Locate the cell with the specified text and output its [x, y] center coordinate. 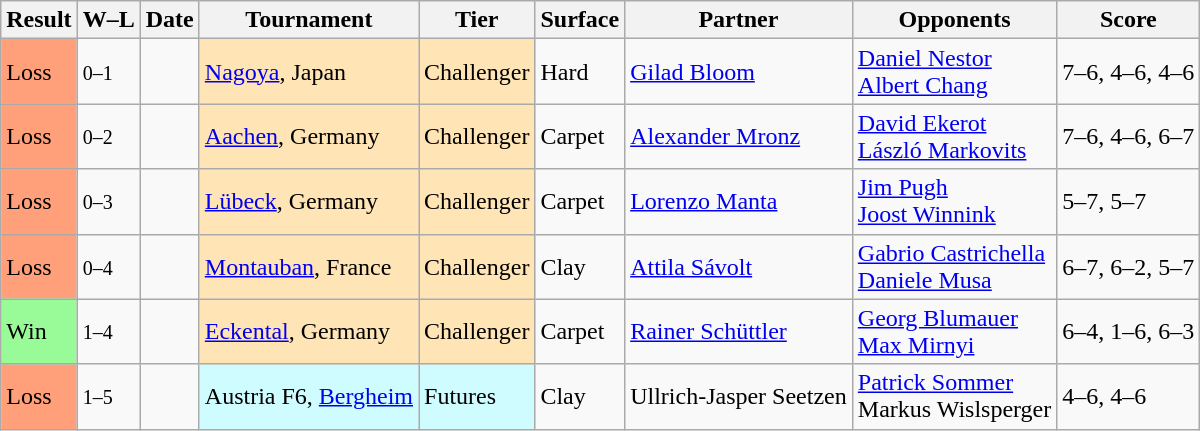
Gilad Bloom [739, 72]
Surface [580, 20]
Montauban, France [308, 266]
0–3 [108, 202]
7–6, 4–6, 4–6 [1128, 72]
Ullrich-Jasper Seetzen [739, 396]
Lübeck, Germany [308, 202]
6–4, 1–6, 6–3 [1128, 332]
Score [1128, 20]
Gabrio Castrichella Daniele Musa [954, 266]
Tier [477, 20]
Jim Pugh Joost Winnink [954, 202]
Patrick Sommer Markus Wislsperger [954, 396]
Lorenzo Manta [739, 202]
Result [39, 20]
6–7, 6–2, 5–7 [1128, 266]
5–7, 5–7 [1128, 202]
0–4 [108, 266]
Aachen, Germany [308, 136]
Tournament [308, 20]
Daniel Nestor Albert Chang [954, 72]
Georg Blumauer Max Mirnyi [954, 332]
Hard [580, 72]
Date [170, 20]
Eckental, Germany [308, 332]
Partner [739, 20]
Win [39, 332]
Attila Sávolt [739, 266]
4–6, 4–6 [1128, 396]
W–L [108, 20]
1–4 [108, 332]
Futures [477, 396]
David Ekerot László Markovits [954, 136]
Austria F6, Bergheim [308, 396]
Opponents [954, 20]
Rainer Schüttler [739, 332]
7–6, 4–6, 6–7 [1128, 136]
Nagoya, Japan [308, 72]
0–1 [108, 72]
Alexander Mronz [739, 136]
1–5 [108, 396]
0–2 [108, 136]
